Extract the (x, y) coordinate from the center of the cell holding the provided text.  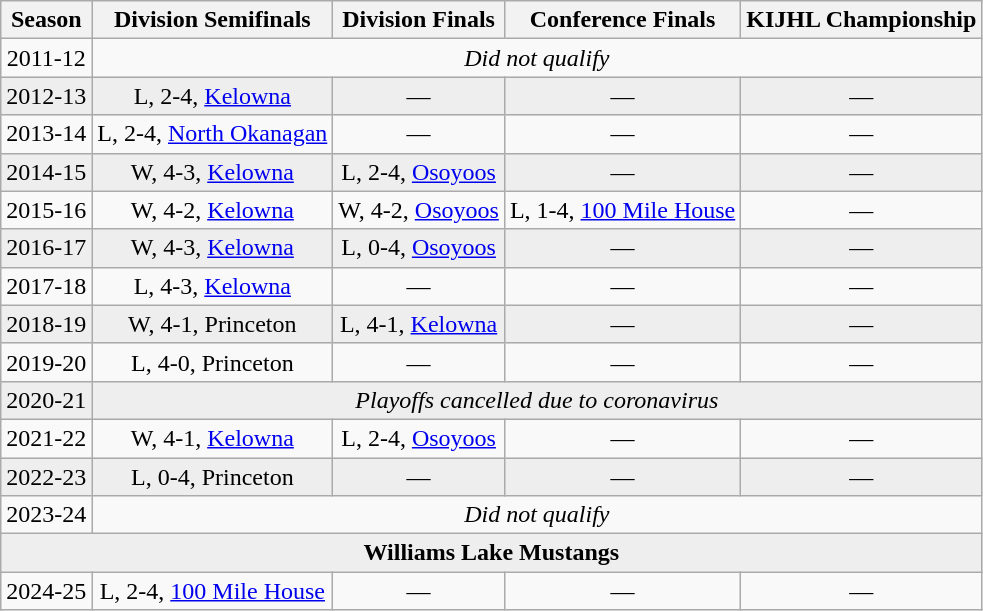
L, 4-0, Princeton (212, 362)
2017-18 (46, 286)
2022-23 (46, 477)
Williams Lake Mustangs (492, 553)
2023-24 (46, 515)
2019-20 (46, 362)
L, 4-3, Kelowna (212, 286)
L, 4-1, Kelowna (419, 324)
Playoffs cancelled due to coronavirus (537, 400)
L, 2-4, 100 Mile House (212, 591)
W, 4-1, Kelowna (212, 438)
2021-22 (46, 438)
W, 4-2, Osoyoos (419, 210)
2014-15 (46, 172)
2012-13 (46, 96)
Season (46, 20)
L, 1-4, 100 Mile House (622, 210)
KIJHL Championship (862, 20)
2024-25 (46, 591)
2015-16 (46, 210)
2013-14 (46, 134)
Conference Finals (622, 20)
L, 2-4, Kelowna (212, 96)
2020-21 (46, 400)
2018-19 (46, 324)
L, 2-4, North Okanagan (212, 134)
L, 0-4, Princeton (212, 477)
Division Semifinals (212, 20)
2016-17 (46, 248)
Division Finals (419, 20)
W, 4-1, Princeton (212, 324)
2011-12 (46, 58)
L, 0-4, Osoyoos (419, 248)
W, 4-2, Kelowna (212, 210)
